Scan for the cell matching the given text and deliver its [X, Y] coordinate at center. 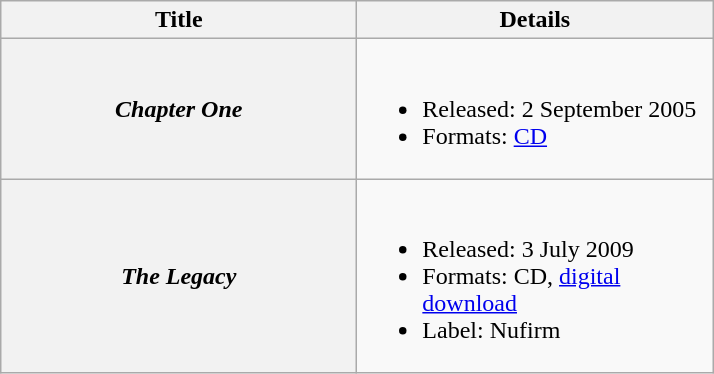
Released: 3 July 2009Formats: CD, digital downloadLabel: Nufirm [535, 276]
Chapter One [179, 109]
Released: 2 September 2005Formats: CD [535, 109]
Title [179, 20]
The Legacy [179, 276]
Details [535, 20]
